Return the (x, y) coordinate for the center point of the cell that contains the specified text.  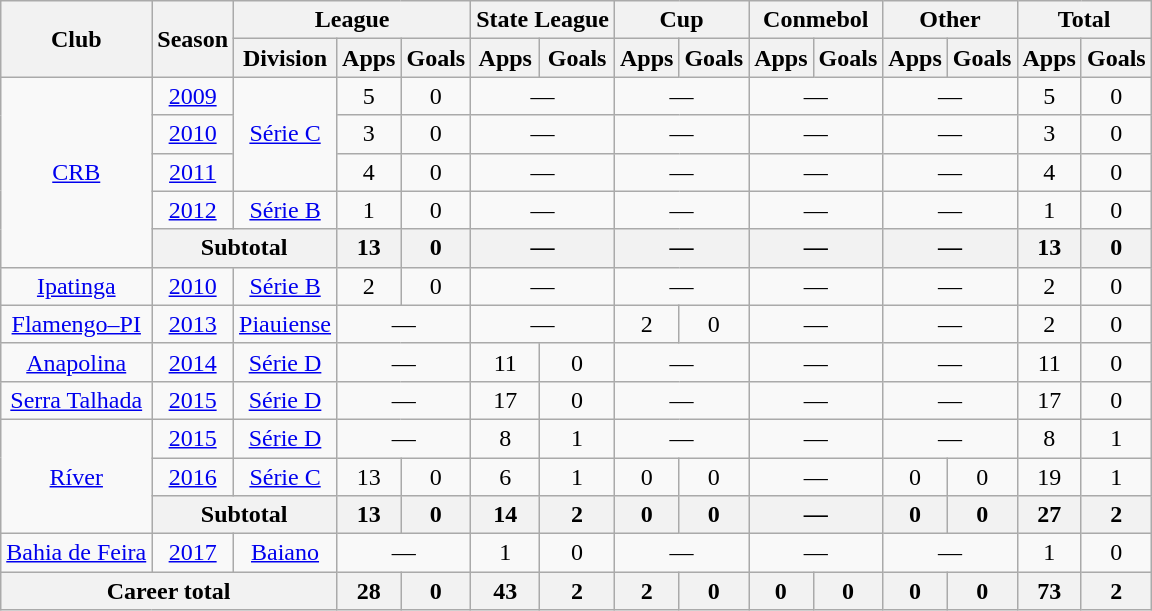
Career total (169, 591)
2013 (193, 324)
Conmebol (816, 20)
State League (543, 20)
14 (506, 515)
2017 (193, 553)
2011 (193, 172)
Season (193, 39)
League (352, 20)
CRB (76, 172)
Ríver (76, 476)
Serra Talhada (76, 400)
Piauiense (286, 324)
Division (286, 58)
Ipatinga (76, 286)
27 (1049, 515)
Anapolina (76, 362)
73 (1049, 591)
19 (1049, 477)
2016 (193, 477)
Other (950, 20)
2014 (193, 362)
6 (506, 477)
Cup (681, 20)
2012 (193, 210)
Total (1084, 20)
28 (369, 591)
Bahia de Feira (76, 553)
Baiano (286, 553)
43 (506, 591)
2009 (193, 96)
Flamengo–PI (76, 324)
Club (76, 39)
